Extract the (X, Y) coordinate from the center of the cell holding the provided text.  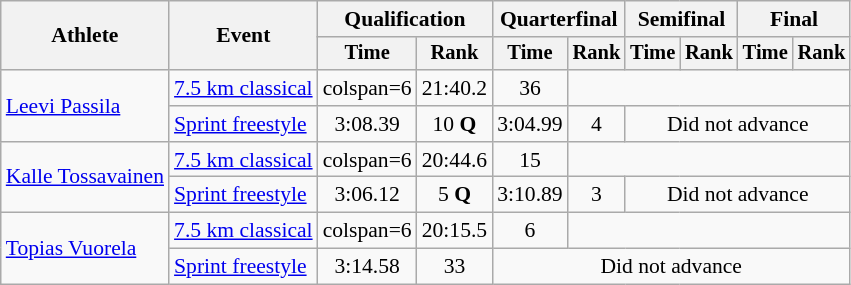
20:15.5 (454, 231)
Final (794, 19)
Topias Vuorela (85, 248)
15 (530, 160)
3 (597, 195)
3:08.39 (368, 124)
Leevi Passila (85, 106)
3:10.89 (530, 195)
10 Q (454, 124)
Athlete (85, 36)
6 (530, 231)
Semifinal (681, 19)
Qualification (406, 19)
3:06.12 (368, 195)
Quarterfinal (558, 19)
33 (454, 267)
21:40.2 (454, 88)
Event (244, 36)
4 (597, 124)
5 Q (454, 195)
20:44.6 (454, 160)
3:14.58 (368, 267)
Kalle Tossavainen (85, 178)
36 (530, 88)
3:04.99 (530, 124)
